From the cell containing the given text, extract its center point as (X, Y) coordinate. 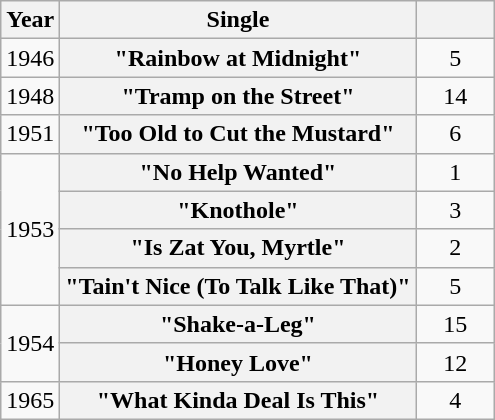
1954 (30, 343)
1946 (30, 58)
2 (456, 248)
3 (456, 210)
1953 (30, 229)
"Knothole" (238, 210)
12 (456, 362)
15 (456, 324)
"No Help Wanted" (238, 172)
Year (30, 20)
14 (456, 96)
"Shake-a-Leg" (238, 324)
1 (456, 172)
1948 (30, 96)
"What Kinda Deal Is This" (238, 400)
"Honey Love" (238, 362)
"Is Zat You, Myrtle" (238, 248)
"Rainbow at Midnight" (238, 58)
"Too Old to Cut the Mustard" (238, 134)
1951 (30, 134)
"Tain't Nice (To Talk Like That)" (238, 286)
1965 (30, 400)
6 (456, 134)
Single (238, 20)
"Tramp on the Street" (238, 96)
4 (456, 400)
